Output the [x, y] coordinate of the center of the cell containing the given text.  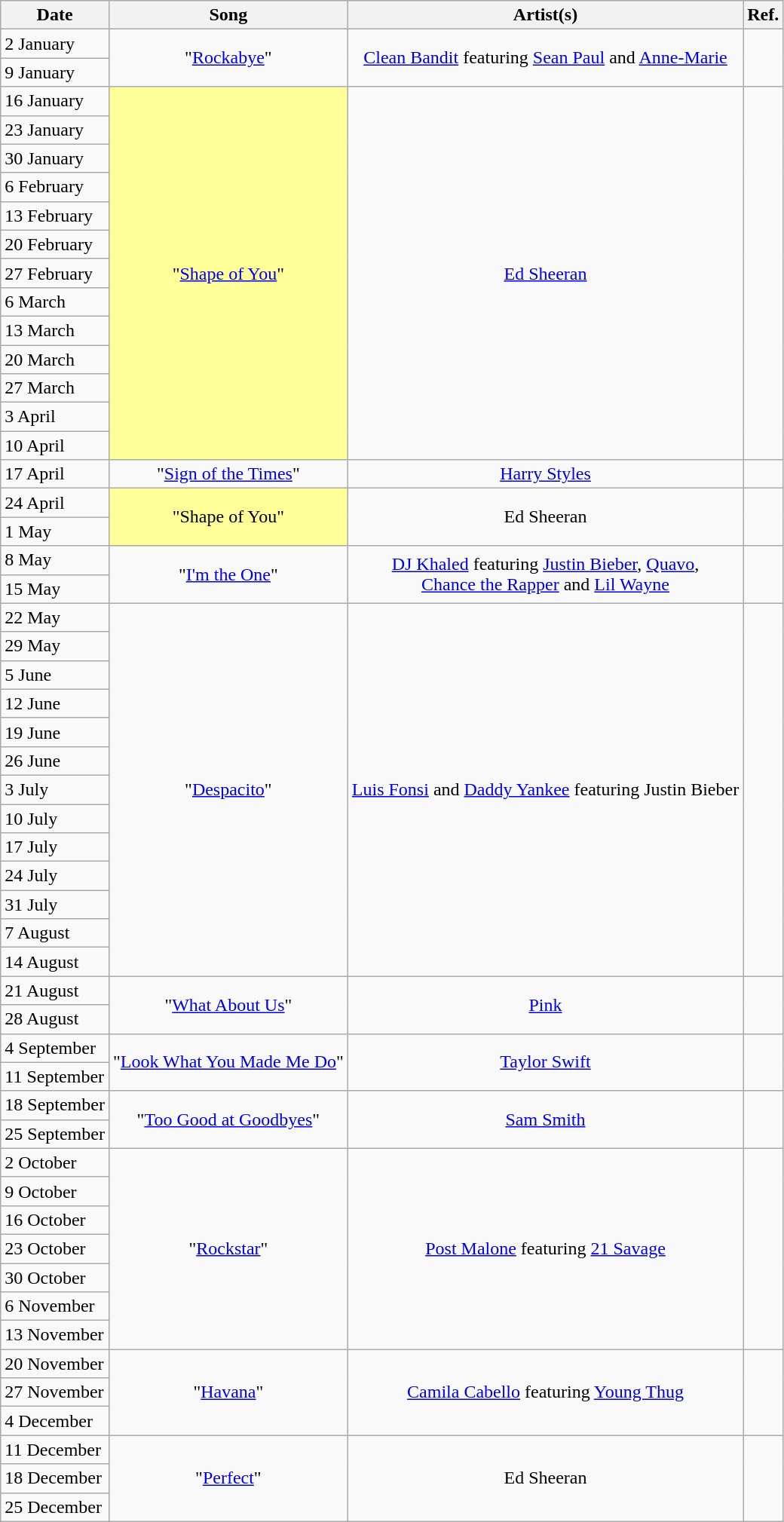
4 December [55, 1421]
24 July [55, 876]
Camila Cabello featuring Young Thug [545, 1392]
31 July [55, 905]
Luis Fonsi and Daddy Yankee featuring Justin Bieber [545, 790]
"Look What You Made Me Do" [228, 1062]
21 August [55, 991]
"Perfect" [228, 1478]
28 August [55, 1019]
22 May [55, 617]
6 February [55, 187]
24 April [55, 503]
29 May [55, 646]
Song [228, 15]
6 November [55, 1306]
10 July [55, 818]
"Rockstar" [228, 1248]
11 September [55, 1076]
1 May [55, 531]
30 October [55, 1278]
12 June [55, 703]
30 January [55, 158]
16 January [55, 101]
14 August [55, 962]
19 June [55, 732]
"What About Us" [228, 1005]
Date [55, 15]
27 November [55, 1392]
18 December [55, 1478]
"Despacito" [228, 790]
17 July [55, 847]
25 December [55, 1507]
18 September [55, 1105]
Harry Styles [545, 474]
"Rockabye" [228, 58]
13 November [55, 1335]
23 October [55, 1248]
13 March [55, 330]
Post Malone featuring 21 Savage [545, 1248]
Artist(s) [545, 15]
16 October [55, 1220]
17 April [55, 474]
13 February [55, 216]
20 November [55, 1364]
15 May [55, 589]
3 April [55, 417]
8 May [55, 560]
"Havana" [228, 1392]
9 October [55, 1191]
"Too Good at Goodbyes" [228, 1119]
27 March [55, 388]
"Sign of the Times" [228, 474]
10 April [55, 446]
20 March [55, 360]
23 January [55, 130]
27 February [55, 273]
Pink [545, 1005]
3 July [55, 789]
Ref. [763, 15]
Taylor Swift [545, 1062]
26 June [55, 761]
DJ Khaled featuring Justin Bieber, Quavo, Chance the Rapper and Lil Wayne [545, 574]
Clean Bandit featuring Sean Paul and Anne-Marie [545, 58]
2 October [55, 1162]
7 August [55, 933]
4 September [55, 1048]
20 February [55, 244]
11 December [55, 1450]
"I'm the One" [228, 574]
25 September [55, 1134]
2 January [55, 44]
Sam Smith [545, 1119]
5 June [55, 675]
6 March [55, 302]
9 January [55, 72]
